Locate the cell with the specified text and output its (X, Y) center coordinate. 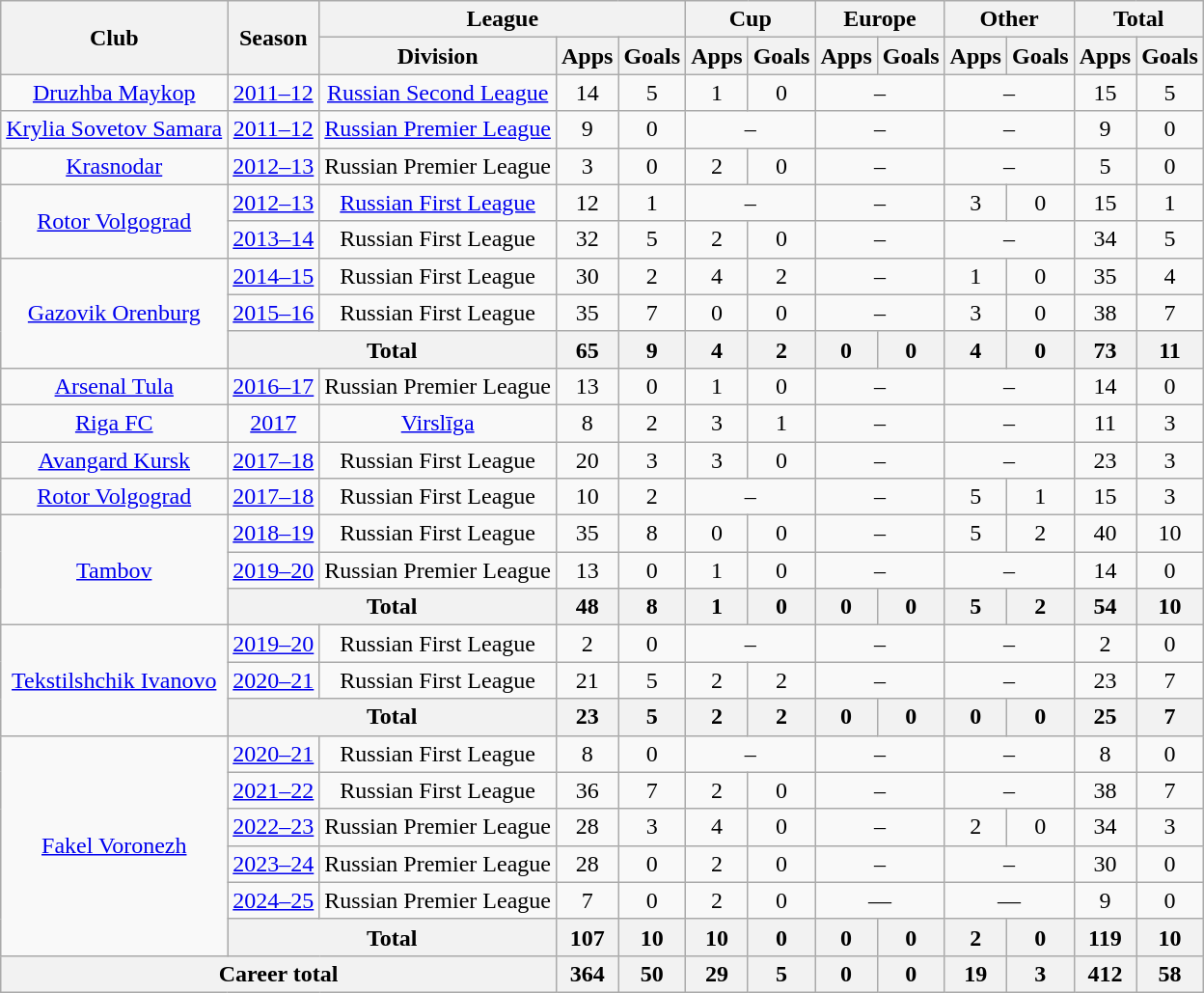
Avangard Kursk (114, 460)
Druzhba Maykop (114, 93)
Gazovik Orenburg (114, 313)
12 (587, 203)
2021–22 (274, 790)
Other (1009, 19)
2023–24 (274, 864)
54 (1105, 607)
119 (1105, 937)
32 (587, 239)
65 (587, 349)
League (503, 19)
Krasnodar (114, 166)
21 (587, 680)
Russian Second League (438, 93)
2013–14 (274, 239)
Arsenal Tula (114, 386)
Cup (751, 19)
2014–15 (274, 276)
2022–23 (274, 827)
2016–17 (274, 386)
40 (1105, 534)
364 (587, 974)
Virslīga (438, 423)
Tekstilshchik Ivanovo (114, 680)
25 (1105, 717)
50 (652, 974)
36 (587, 790)
19 (975, 974)
412 (1105, 974)
2024–25 (274, 900)
2015–16 (274, 313)
20 (587, 460)
Riga FC (114, 423)
73 (1105, 349)
Fakel Voronezh (114, 845)
107 (587, 937)
Career total (279, 974)
48 (587, 607)
Division (438, 56)
Tambov (114, 570)
Season (274, 38)
2017 (274, 423)
2018–19 (274, 534)
Krylia Sovetov Samara (114, 129)
Club (114, 38)
29 (717, 974)
Europe (880, 19)
58 (1170, 974)
